Scan for the cell matching the given text and deliver its [X, Y] coordinate at center. 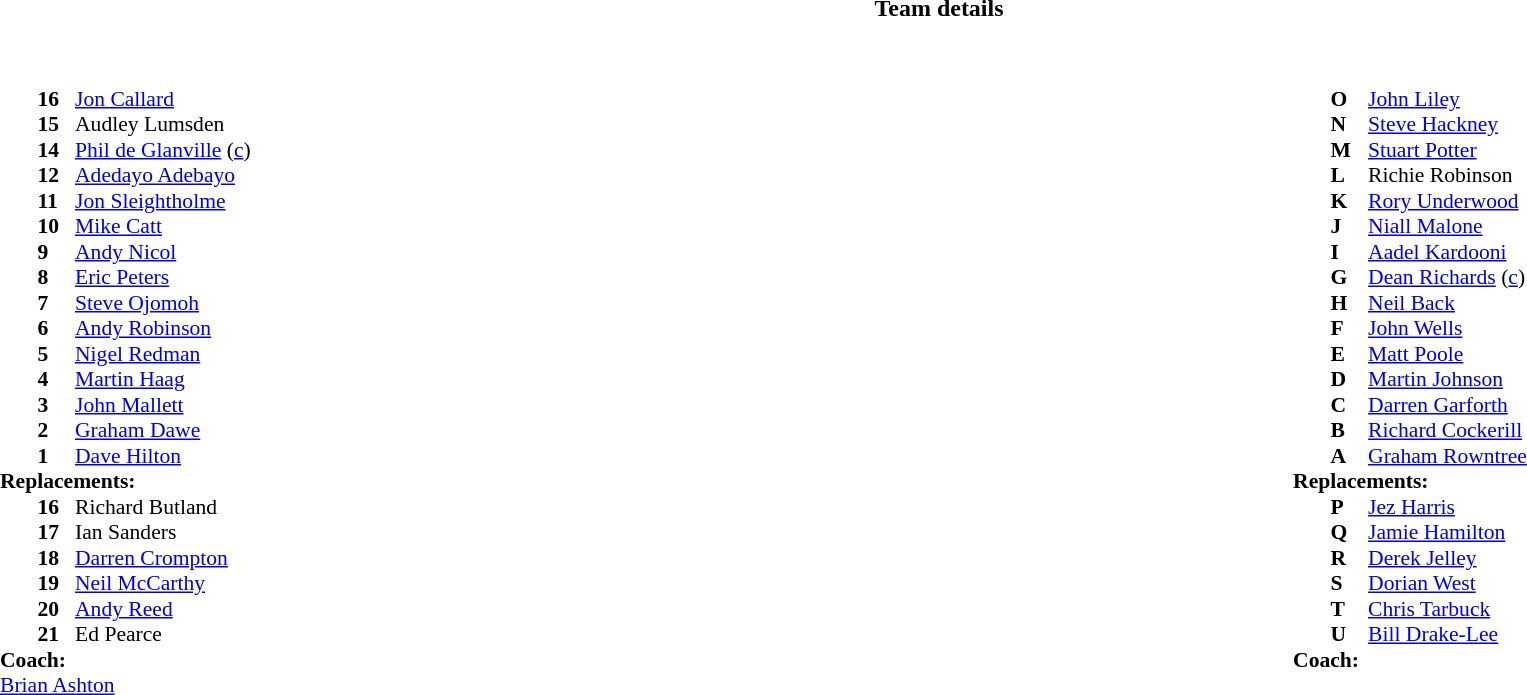
Steve Ojomoh [163, 303]
Andy Robinson [163, 329]
U [1350, 635]
18 [57, 558]
Phil de Glanville (c) [163, 150]
17 [57, 533]
10 [57, 227]
Dave Hilton [163, 456]
Jez Harris [1448, 507]
T [1350, 609]
G [1350, 277]
Niall Malone [1448, 227]
5 [57, 354]
Audley Lumsden [163, 125]
Q [1350, 533]
Steve Hackney [1448, 125]
20 [57, 609]
9 [57, 252]
Dorian West [1448, 583]
11 [57, 201]
2 [57, 431]
H [1350, 303]
Darren Crompton [163, 558]
K [1350, 201]
Ed Pearce [163, 635]
M [1350, 150]
Darren Garforth [1448, 405]
7 [57, 303]
4 [57, 379]
12 [57, 175]
E [1350, 354]
C [1350, 405]
3 [57, 405]
Dean Richards (c) [1448, 277]
F [1350, 329]
B [1350, 431]
I [1350, 252]
1 [57, 456]
Eric Peters [163, 277]
19 [57, 583]
Andy Nicol [163, 252]
John Liley [1448, 99]
Graham Dawe [163, 431]
O [1350, 99]
Jon Callard [163, 99]
Rory Underwood [1448, 201]
6 [57, 329]
John Mallett [163, 405]
Stuart Potter [1448, 150]
Bill Drake-Lee [1448, 635]
S [1350, 583]
Andy Reed [163, 609]
N [1350, 125]
Neil Back [1448, 303]
Richie Robinson [1448, 175]
14 [57, 150]
Richard Cockerill [1448, 431]
Jon Sleightholme [163, 201]
A [1350, 456]
Martin Haag [163, 379]
Neil McCarthy [163, 583]
Nigel Redman [163, 354]
Jamie Hamilton [1448, 533]
8 [57, 277]
21 [57, 635]
P [1350, 507]
Matt Poole [1448, 354]
Adedayo Adebayo [163, 175]
J [1350, 227]
Chris Tarbuck [1448, 609]
R [1350, 558]
D [1350, 379]
Ian Sanders [163, 533]
Derek Jelley [1448, 558]
Aadel Kardooni [1448, 252]
Richard Butland [163, 507]
15 [57, 125]
Martin Johnson [1448, 379]
John Wells [1448, 329]
L [1350, 175]
Graham Rowntree [1448, 456]
Mike Catt [163, 227]
